From the cell containing the given text, extract its center point as [X, Y] coordinate. 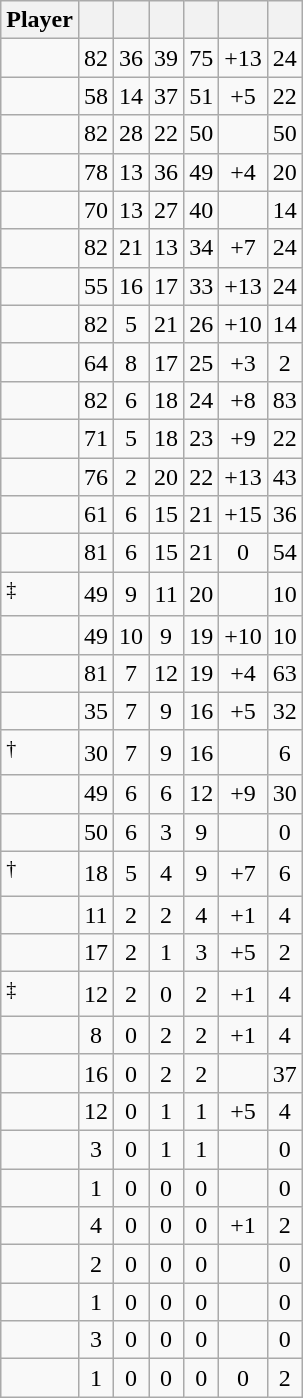
28 [132, 134]
33 [202, 286]
76 [96, 477]
75 [202, 58]
23 [202, 438]
Player [40, 20]
70 [96, 210]
32 [284, 711]
34 [202, 248]
83 [284, 400]
35 [96, 711]
+3 [244, 362]
54 [284, 553]
58 [96, 96]
51 [202, 96]
+8 [244, 400]
27 [166, 210]
39 [166, 58]
63 [284, 673]
64 [96, 362]
25 [202, 362]
26 [202, 324]
78 [96, 172]
+15 [244, 515]
40 [202, 210]
55 [96, 286]
43 [284, 477]
71 [96, 438]
61 [96, 515]
